Return the [X, Y] coordinate for the center point of the cell that contains the specified text.  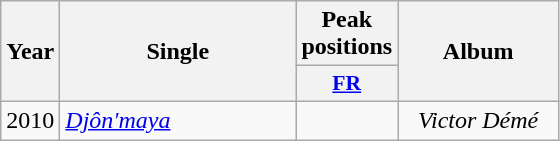
Djôn'maya [178, 120]
FR [347, 84]
Album [478, 52]
2010 [30, 120]
Year [30, 52]
Peak positions [347, 34]
Victor Démé [478, 120]
Single [178, 52]
